Scan for the cell matching the given text and deliver its (X, Y) coordinate at center. 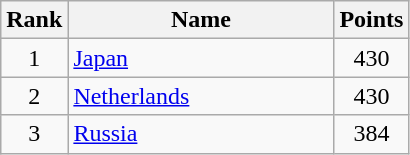
Russia (201, 134)
1 (34, 58)
Rank (34, 20)
Netherlands (201, 96)
Japan (201, 58)
384 (372, 134)
Points (372, 20)
3 (34, 134)
Name (201, 20)
2 (34, 96)
